Scan for the cell matching the given text and deliver its [x, y] coordinate at center. 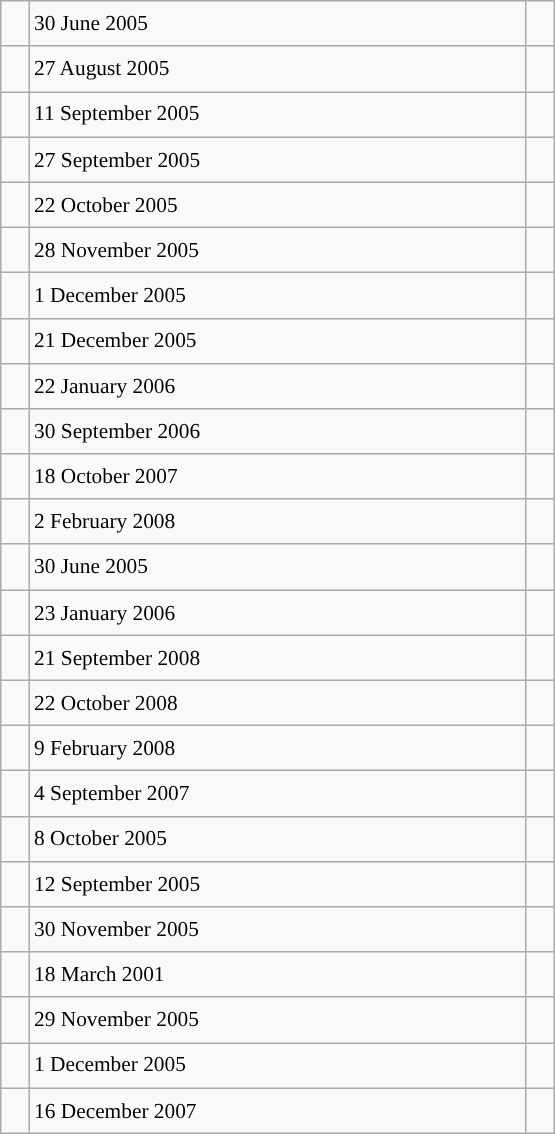
21 December 2005 [278, 340]
4 September 2007 [278, 794]
8 October 2005 [278, 838]
2 February 2008 [278, 522]
29 November 2005 [278, 1020]
16 December 2007 [278, 1110]
27 September 2005 [278, 160]
11 September 2005 [278, 114]
23 January 2006 [278, 612]
18 October 2007 [278, 476]
21 September 2008 [278, 658]
12 September 2005 [278, 884]
28 November 2005 [278, 250]
22 January 2006 [278, 386]
30 November 2005 [278, 930]
9 February 2008 [278, 748]
18 March 2001 [278, 974]
22 October 2008 [278, 702]
27 August 2005 [278, 68]
30 September 2006 [278, 432]
22 October 2005 [278, 204]
